Return the (X, Y) coordinate for the center point of the cell that contains the specified text.  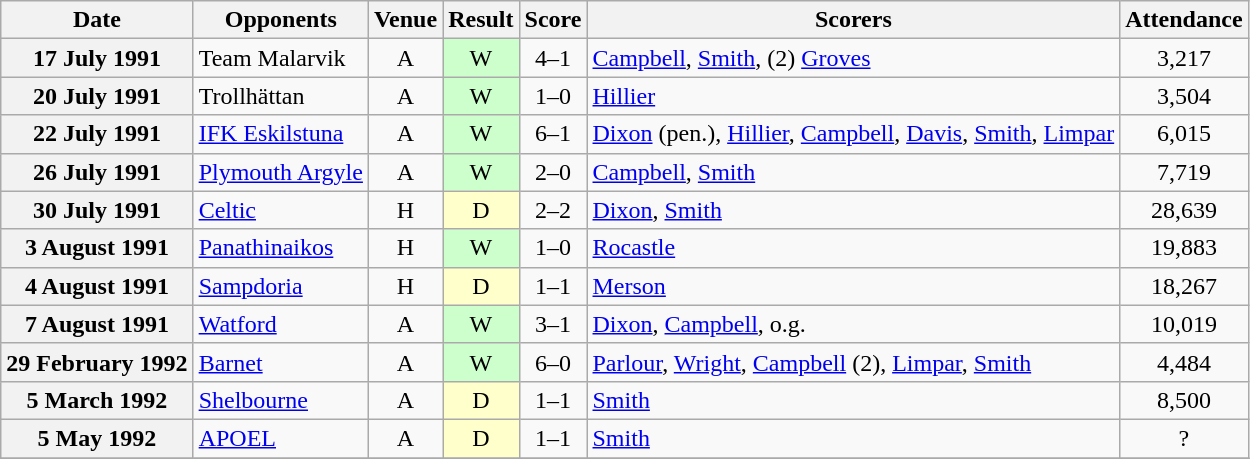
Watford (280, 324)
IFK Eskilstuna (280, 134)
20 July 1991 (97, 96)
Plymouth Argyle (280, 172)
2–0 (553, 172)
4,484 (1184, 362)
6,015 (1184, 134)
22 July 1991 (97, 134)
Panathinaikos (280, 248)
6–0 (553, 362)
3,217 (1184, 58)
7,719 (1184, 172)
Attendance (1184, 20)
Scorers (854, 20)
5 May 1992 (97, 438)
Shelbourne (280, 400)
4 August 1991 (97, 286)
APOEL (280, 438)
Celtic (280, 210)
Campbell, Smith (854, 172)
30 July 1991 (97, 210)
Campbell, Smith, (2) Groves (854, 58)
Result (481, 20)
Barnet (280, 362)
Team Malarvik (280, 58)
Hillier (854, 96)
6–1 (553, 134)
Score (553, 20)
Opponents (280, 20)
18,267 (1184, 286)
3 August 1991 (97, 248)
Trollhättan (280, 96)
10,019 (1184, 324)
2–2 (553, 210)
Merson (854, 286)
Rocastle (854, 248)
Sampdoria (280, 286)
26 July 1991 (97, 172)
Date (97, 20)
5 March 1992 (97, 400)
Venue (405, 20)
17 July 1991 (97, 58)
? (1184, 438)
Dixon (pen.), Hillier, Campbell, Davis, Smith, Limpar (854, 134)
28,639 (1184, 210)
3,504 (1184, 96)
4–1 (553, 58)
Dixon, Smith (854, 210)
3–1 (553, 324)
7 August 1991 (97, 324)
29 February 1992 (97, 362)
Parlour, Wright, Campbell (2), Limpar, Smith (854, 362)
19,883 (1184, 248)
8,500 (1184, 400)
Dixon, Campbell, o.g. (854, 324)
